Find where the given text appears and provide that cell's center as [X, Y] coordinate. 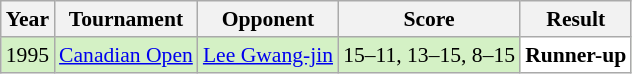
Result [576, 19]
Year [28, 19]
Opponent [268, 19]
Runner-up [576, 55]
Lee Gwang-jin [268, 55]
Tournament [126, 19]
15–11, 13–15, 8–15 [429, 55]
Score [429, 19]
Canadian Open [126, 55]
1995 [28, 55]
